Return the (x, y) coordinate for the center point of the cell that contains the specified text.  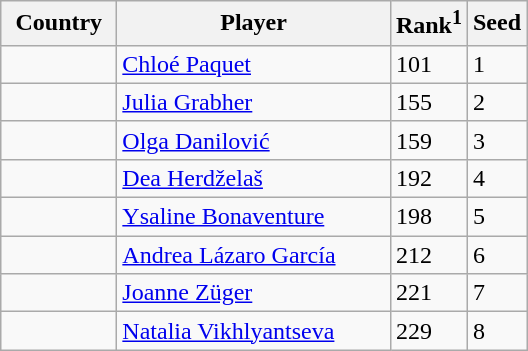
3 (496, 140)
6 (496, 255)
Natalia Vikhlyantseva (254, 331)
4 (496, 178)
8 (496, 331)
Joanne Züger (254, 293)
Julia Grabher (254, 102)
155 (428, 102)
101 (428, 64)
Rank1 (428, 24)
221 (428, 293)
Chloé Paquet (254, 64)
198 (428, 217)
2 (496, 102)
Country (59, 24)
Olga Danilović (254, 140)
Dea Herdželaš (254, 178)
159 (428, 140)
Seed (496, 24)
7 (496, 293)
Player (254, 24)
Ysaline Bonaventure (254, 217)
1 (496, 64)
5 (496, 217)
Andrea Lázaro García (254, 255)
192 (428, 178)
212 (428, 255)
229 (428, 331)
